From the cell containing the given text, extract its center point as (x, y) coordinate. 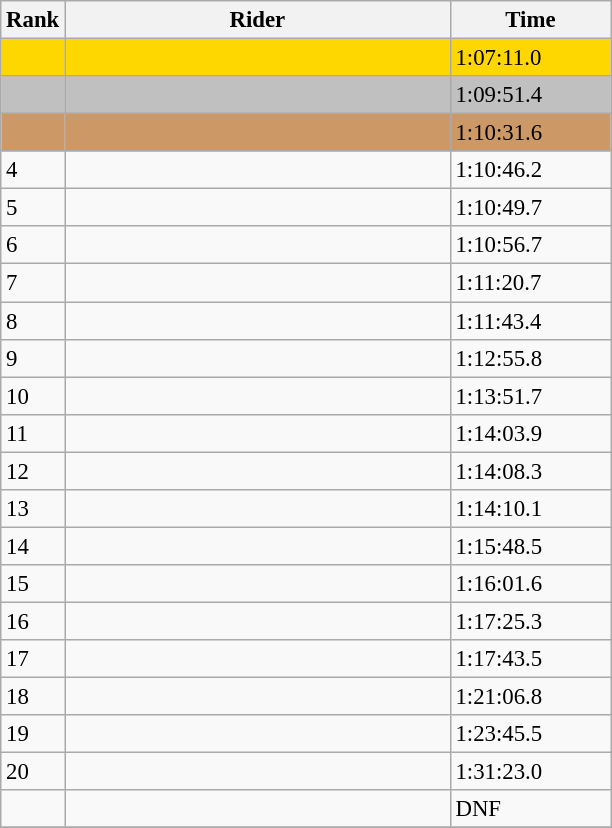
1:10:31.6 (530, 133)
12 (33, 471)
20 (33, 772)
9 (33, 358)
Time (530, 20)
1:09:51.4 (530, 95)
5 (33, 208)
1:10:56.7 (530, 245)
1:10:46.2 (530, 170)
1:12:55.8 (530, 358)
1:07:11.0 (530, 58)
14 (33, 546)
1:31:23.0 (530, 772)
1:14:08.3 (530, 471)
19 (33, 734)
7 (33, 283)
1:15:48.5 (530, 546)
1:11:20.7 (530, 283)
10 (33, 396)
1:14:10.1 (530, 509)
1:21:06.8 (530, 697)
16 (33, 621)
1:11:43.4 (530, 321)
1:23:45.5 (530, 734)
1:17:43.5 (530, 659)
Rank (33, 20)
1:10:49.7 (530, 208)
Rider (258, 20)
8 (33, 321)
1:13:51.7 (530, 396)
1:16:01.6 (530, 584)
4 (33, 170)
17 (33, 659)
13 (33, 509)
1:17:25.3 (530, 621)
18 (33, 697)
11 (33, 433)
6 (33, 245)
DNF (530, 809)
1:14:03.9 (530, 433)
15 (33, 584)
